Capture the cell that displays the provided text and extract its (x, y) central coordinate. 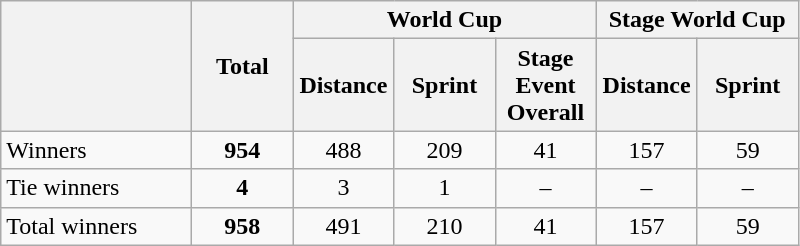
209 (444, 150)
4 (242, 188)
Total (242, 66)
Stage World Cup (697, 20)
Winners (96, 150)
Total winners (96, 226)
Stage Event Overall (546, 85)
Tie winners (96, 188)
210 (444, 226)
954 (242, 150)
488 (344, 150)
491 (344, 226)
3 (344, 188)
1 (444, 188)
958 (242, 226)
World Cup (444, 20)
